From the cell containing the given text, extract its center point as [x, y] coordinate. 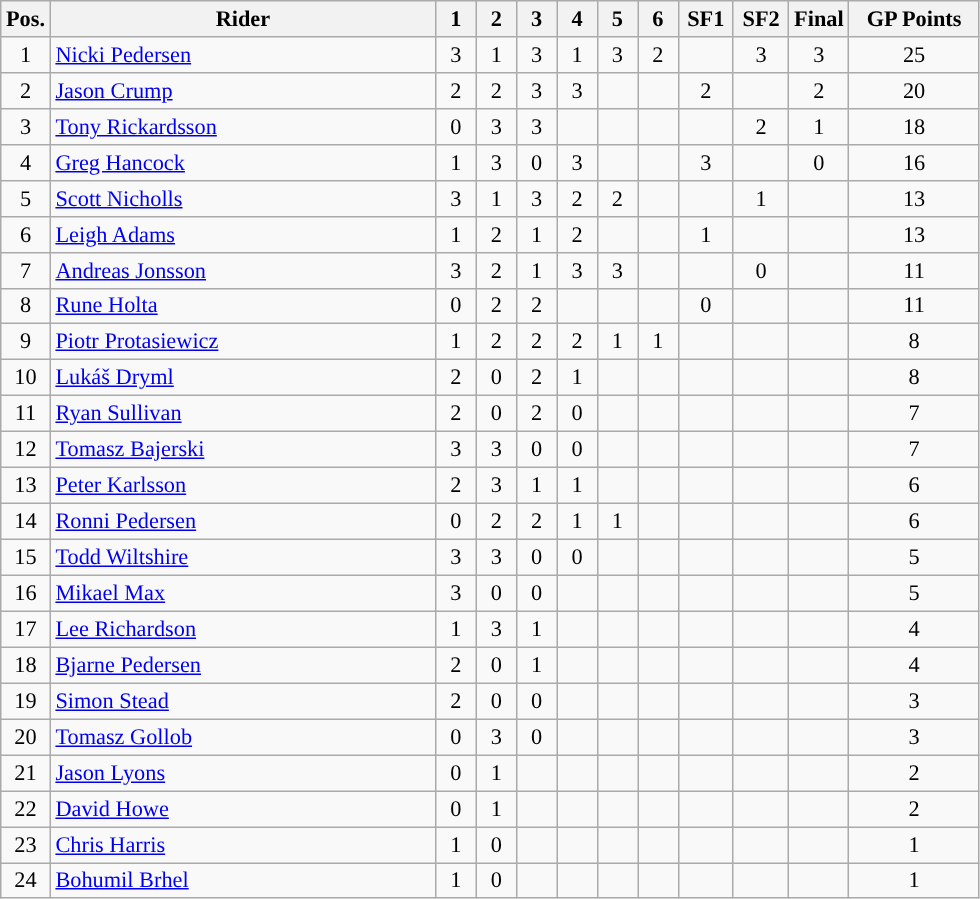
22 [26, 809]
Chris Harris [242, 844]
Leigh Adams [242, 234]
19 [26, 701]
Jason Crump [242, 90]
17 [26, 629]
Bohumil Brhel [242, 880]
Todd Wiltshire [242, 557]
Piotr Protasiewicz [242, 342]
Mikael Max [242, 593]
12 [26, 450]
Andreas Jonsson [242, 270]
Jason Lyons [242, 773]
GP Points [914, 19]
SF2 [760, 19]
SF1 [706, 19]
Bjarne Pedersen [242, 665]
Tony Rickardsson [242, 126]
Rider [242, 19]
Nicki Pedersen [242, 55]
15 [26, 557]
David Howe [242, 809]
Final [819, 19]
Peter Karlsson [242, 485]
Lukáš Dryml [242, 378]
Greg Hancock [242, 162]
Rune Holta [242, 306]
25 [914, 55]
Tomasz Gollob [242, 737]
Ryan Sullivan [242, 414]
Ronni Pedersen [242, 521]
14 [26, 521]
10 [26, 378]
9 [26, 342]
23 [26, 844]
Scott Nicholls [242, 198]
Pos. [26, 19]
24 [26, 880]
21 [26, 773]
Lee Richardson [242, 629]
Simon Stead [242, 701]
Tomasz Bajerski [242, 450]
